Determine the (X, Y) coordinate at the center of the cell enclosing the given text.  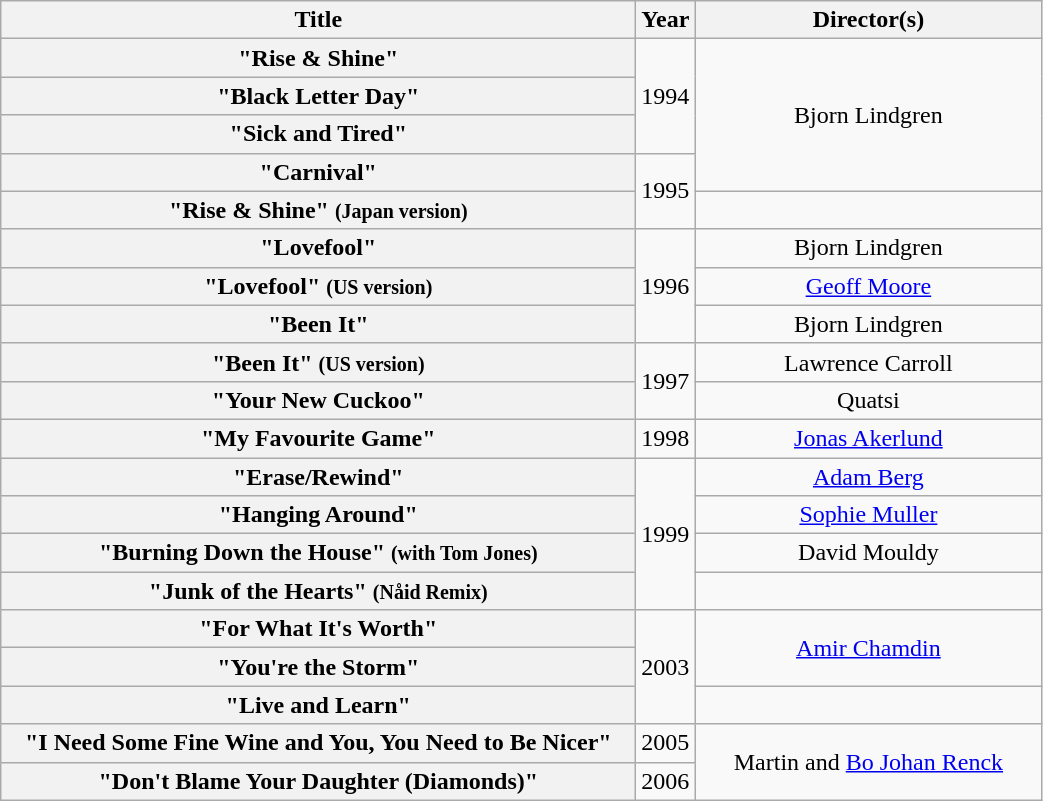
Martin and Bo Johan Renck (868, 762)
"Rise & Shine" (Japan version) (318, 210)
"Junk of the Hearts" (Nåid Remix) (318, 591)
Jonas Akerlund (868, 438)
1999 (666, 534)
"Erase/Rewind" (318, 477)
"Your New Cuckoo" (318, 400)
Quatsi (868, 400)
"Black Letter Day" (318, 96)
"Been It" (318, 324)
Sophie Muller (868, 515)
"Don't Blame Your Daughter (Diamonds)" (318, 781)
"For What It's Worth" (318, 629)
1995 (666, 191)
"I Need Some Fine Wine and You, You Need to Be Nicer" (318, 743)
1998 (666, 438)
Lawrence Carroll (868, 362)
1994 (666, 96)
"Burning Down the House" (with Tom Jones) (318, 553)
2005 (666, 743)
2003 (666, 667)
"Hanging Around" (318, 515)
Adam Berg (868, 477)
"Been It" (US version) (318, 362)
1996 (666, 286)
Title (318, 20)
"Lovefool" (318, 248)
"Live and Learn" (318, 705)
"Carnival" (318, 172)
Geoff Moore (868, 286)
David Mouldy (868, 553)
Amir Chamdin (868, 648)
"Rise & Shine" (318, 58)
"You're the Storm" (318, 667)
"My Favourite Game" (318, 438)
1997 (666, 381)
"Lovefool" (US version) (318, 286)
2006 (666, 781)
"Sick and Tired" (318, 134)
Year (666, 20)
Director(s) (868, 20)
